Return the (X, Y) coordinate for the center point of the cell that contains the specified text.  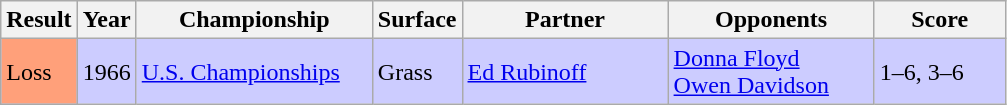
Ed Rubinoff (565, 72)
Year (106, 20)
Partner (565, 20)
Loss (39, 72)
Donna Floyd Owen Davidson (771, 72)
1–6, 3–6 (940, 72)
1966 (106, 72)
Surface (417, 20)
Grass (417, 72)
Championship (254, 20)
Result (39, 20)
Score (940, 20)
U.S. Championships (254, 72)
Opponents (771, 20)
